Find where the given text appears and provide that cell's center as [X, Y] coordinate. 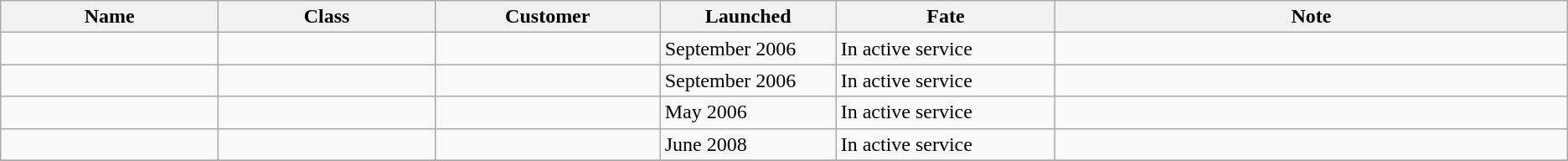
Fate [946, 17]
Note [1312, 17]
Customer [548, 17]
Class [327, 17]
Name [110, 17]
June 2008 [748, 144]
May 2006 [748, 112]
Launched [748, 17]
